Find where the given text appears and provide that cell's center as (X, Y) coordinate. 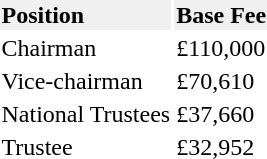
Chairman (86, 48)
Vice-chairman (86, 81)
Position (86, 15)
National Trustees (86, 114)
